Detect which cell encompasses the target text, then output its (X, Y) center coordinate. 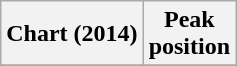
Peakposition (189, 34)
Chart (2014) (72, 34)
